Locate the cell with the specified text and output its (x, y) center coordinate. 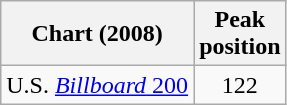
Chart (2008) (98, 34)
Peakposition (240, 34)
U.S. Billboard 200 (98, 85)
122 (240, 85)
